Scan for the cell matching the given text and deliver its (x, y) coordinate at center. 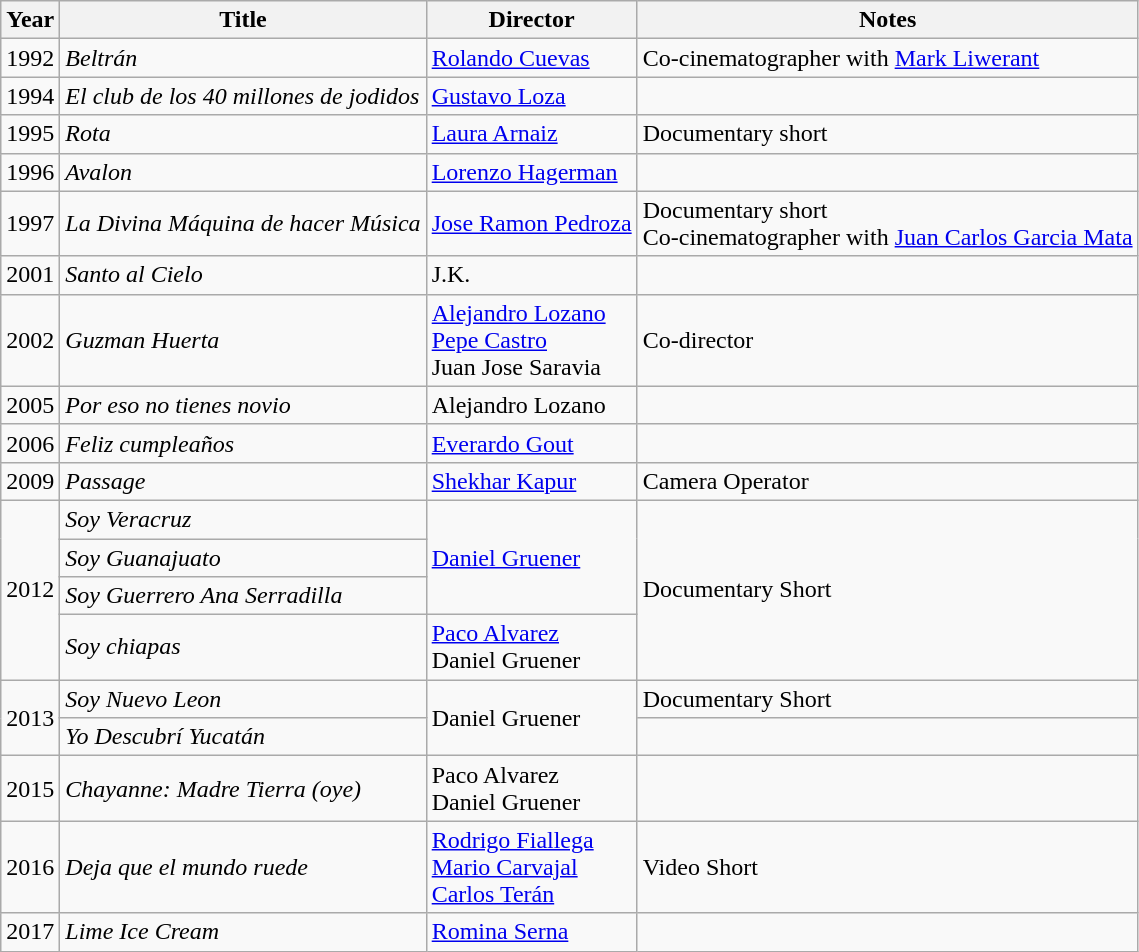
Lime Ice Cream (243, 932)
2001 (30, 275)
2002 (30, 340)
Documentary shortCo-cinematographer with Juan Carlos Garcia Mata (888, 224)
2006 (30, 443)
Soy chiapas (243, 648)
Soy Guerrero Ana Serradilla (243, 596)
Lorenzo Hagerman (532, 172)
Alejandro LozanoPepe CastroJuan Jose Saravia (532, 340)
2016 (30, 867)
1995 (30, 134)
2012 (30, 590)
Everardo Gout (532, 443)
Year (30, 20)
Yo Descubrí Yucatán (243, 737)
Video Short (888, 867)
Rolando Cuevas (532, 58)
Co-director (888, 340)
Gustavo Loza (532, 96)
Laura Arnaiz (532, 134)
2013 (30, 718)
Soy Guanajuato (243, 557)
Santo al Cielo (243, 275)
Jose Ramon Pedroza (532, 224)
Avalon (243, 172)
2017 (30, 932)
Title (243, 20)
2015 (30, 788)
Rodrigo FiallegaMario CarvajalCarlos Terán (532, 867)
1994 (30, 96)
2005 (30, 405)
1997 (30, 224)
La Divina Máquina de hacer Música (243, 224)
Documentary short (888, 134)
2009 (30, 481)
Soy Nuevo Leon (243, 699)
1992 (30, 58)
Beltrán (243, 58)
J.K. (532, 275)
Passage (243, 481)
Romina Serna (532, 932)
Chayanne: Madre Tierra (oye) (243, 788)
Camera Operator (888, 481)
El club de los 40 millones de jodidos (243, 96)
Deja que el mundo ruede (243, 867)
Rota (243, 134)
Notes (888, 20)
Director (532, 20)
Alejandro Lozano (532, 405)
Soy Veracruz (243, 519)
Shekhar Kapur (532, 481)
Por eso no tienes novio (243, 405)
Co-cinematographer with Mark Liwerant (888, 58)
1996 (30, 172)
Guzman Huerta (243, 340)
Feliz cumpleaños (243, 443)
